Extract the [X, Y] coordinate from the center of the cell holding the provided text.  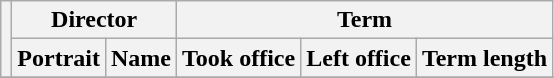
Term length [484, 58]
Director [94, 20]
Term [365, 20]
Left office [359, 58]
Portrait [59, 58]
Took office [239, 58]
Name [140, 58]
